Extract the (x, y) coordinate from the center of the cell holding the provided text.  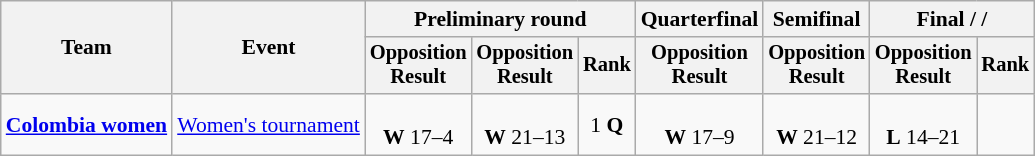
W 21–12 (816, 124)
Team (86, 48)
W 21–13 (524, 124)
L 14–21 (924, 124)
Final / / (952, 19)
Event (268, 48)
Colombia women (86, 124)
Semifinal (816, 19)
W 17–4 (418, 124)
Preliminary round (500, 19)
Quarterfinal (700, 19)
W 17–9 (700, 124)
Women's tournament (268, 124)
1 Q (607, 124)
